Return (x, y) of the center of cell containing provided text 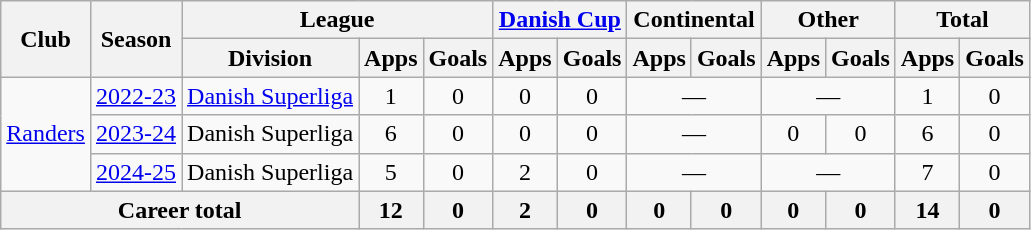
Continental (694, 20)
League (338, 20)
2023-24 (136, 134)
Randers (46, 134)
Season (136, 39)
5 (391, 172)
14 (927, 210)
Club (46, 39)
Division (270, 58)
12 (391, 210)
7 (927, 172)
2022-23 (136, 96)
Danish Cup (560, 20)
2024-25 (136, 172)
Total (962, 20)
Other (828, 20)
Career total (180, 210)
